Return the (X, Y) coordinate for the center point of the cell that contains the specified text.  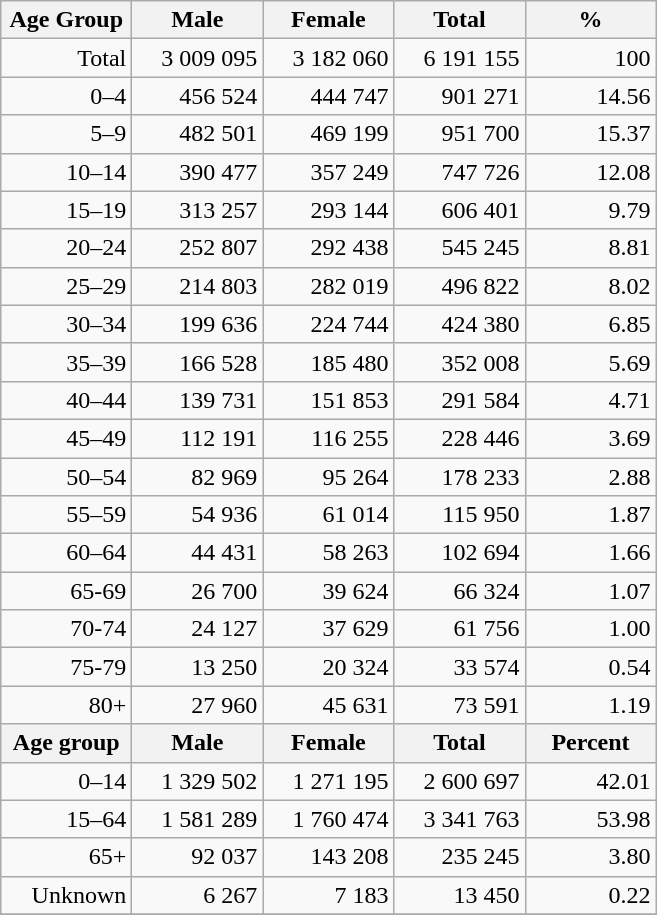
8.81 (590, 248)
Age Group (66, 20)
Unknown (66, 895)
7 183 (328, 895)
199 636 (198, 324)
352 008 (460, 362)
45–49 (66, 438)
291 584 (460, 400)
Age group (66, 743)
61 756 (460, 629)
44 431 (198, 553)
0–4 (66, 96)
214 803 (198, 286)
1.19 (590, 705)
80+ (66, 705)
5.69 (590, 362)
1.66 (590, 553)
6 267 (198, 895)
26 700 (198, 591)
% (590, 20)
224 744 (328, 324)
747 726 (460, 172)
456 524 (198, 96)
282 019 (328, 286)
3 009 095 (198, 58)
65+ (66, 857)
9.79 (590, 210)
10–14 (66, 172)
496 822 (460, 286)
606 401 (460, 210)
50–54 (66, 477)
100 (590, 58)
1 329 502 (198, 781)
58 263 (328, 553)
6.85 (590, 324)
65-69 (66, 591)
424 380 (460, 324)
901 271 (460, 96)
70-74 (66, 629)
75-79 (66, 667)
8.02 (590, 286)
1.07 (590, 591)
6 191 155 (460, 58)
73 591 (460, 705)
27 960 (198, 705)
313 257 (198, 210)
37 629 (328, 629)
1.87 (590, 515)
3 182 060 (328, 58)
66 324 (460, 591)
14.56 (590, 96)
2.88 (590, 477)
102 694 (460, 553)
112 191 (198, 438)
0.22 (590, 895)
55–59 (66, 515)
235 245 (460, 857)
24 127 (198, 629)
151 853 (328, 400)
54 936 (198, 515)
4.71 (590, 400)
35–39 (66, 362)
92 037 (198, 857)
115 950 (460, 515)
1 581 289 (198, 819)
390 477 (198, 172)
3 341 763 (460, 819)
1 271 195 (328, 781)
357 249 (328, 172)
13 450 (460, 895)
45 631 (328, 705)
139 731 (198, 400)
178 233 (460, 477)
82 969 (198, 477)
60–64 (66, 553)
20 324 (328, 667)
293 144 (328, 210)
444 747 (328, 96)
0–14 (66, 781)
292 438 (328, 248)
5–9 (66, 134)
Percent (590, 743)
95 264 (328, 477)
12.08 (590, 172)
545 245 (460, 248)
13 250 (198, 667)
3.69 (590, 438)
20–24 (66, 248)
42.01 (590, 781)
3.80 (590, 857)
15–19 (66, 210)
166 528 (198, 362)
951 700 (460, 134)
15–64 (66, 819)
15.37 (590, 134)
33 574 (460, 667)
2 600 697 (460, 781)
252 807 (198, 248)
25–29 (66, 286)
53.98 (590, 819)
1.00 (590, 629)
61 014 (328, 515)
116 255 (328, 438)
469 199 (328, 134)
482 501 (198, 134)
39 624 (328, 591)
40–44 (66, 400)
185 480 (328, 362)
30–34 (66, 324)
0.54 (590, 667)
1 760 474 (328, 819)
143 208 (328, 857)
228 446 (460, 438)
